Pinpoint the cell where the given text exists, returning its [X, Y] midpoint coordinate. 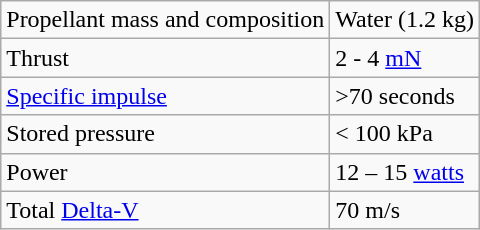
Specific impulse [166, 96]
2 - 4 mN [405, 58]
Stored pressure [166, 134]
Power [166, 172]
< 100 kPa [405, 134]
70 m/s [405, 210]
Water (1.2 kg) [405, 20]
>70 seconds [405, 96]
Thrust [166, 58]
Propellant mass and composition [166, 20]
12 – 15 watts [405, 172]
Total Delta-V [166, 210]
